Provide the (X, Y) coordinate of the cell's center where the given text is located.  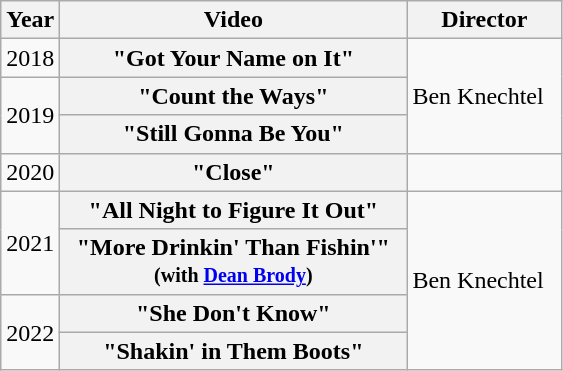
2019 (30, 115)
2021 (30, 242)
"Still Gonna Be You" (234, 134)
2018 (30, 58)
2022 (30, 332)
"More Drinkin' Than Fishin'"(with Dean Brody) (234, 262)
Video (234, 20)
"Shakin' in Them Boots" (234, 351)
"Close" (234, 172)
"Count the Ways" (234, 96)
Year (30, 20)
"She Don't Know" (234, 313)
"All Night to Figure It Out" (234, 210)
2020 (30, 172)
Director (484, 20)
"Got Your Name on It" (234, 58)
